Find where the given text appears and provide that cell's center as [x, y] coordinate. 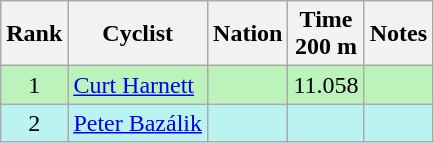
Notes [398, 34]
Cyclist [138, 34]
Time200 m [326, 34]
11.058 [326, 85]
Rank [34, 34]
2 [34, 123]
Nation [248, 34]
1 [34, 85]
Curt Harnett [138, 85]
Peter Bazálik [138, 123]
